Identify which cell holds the provided text, then report its [x, y] central coordinate. 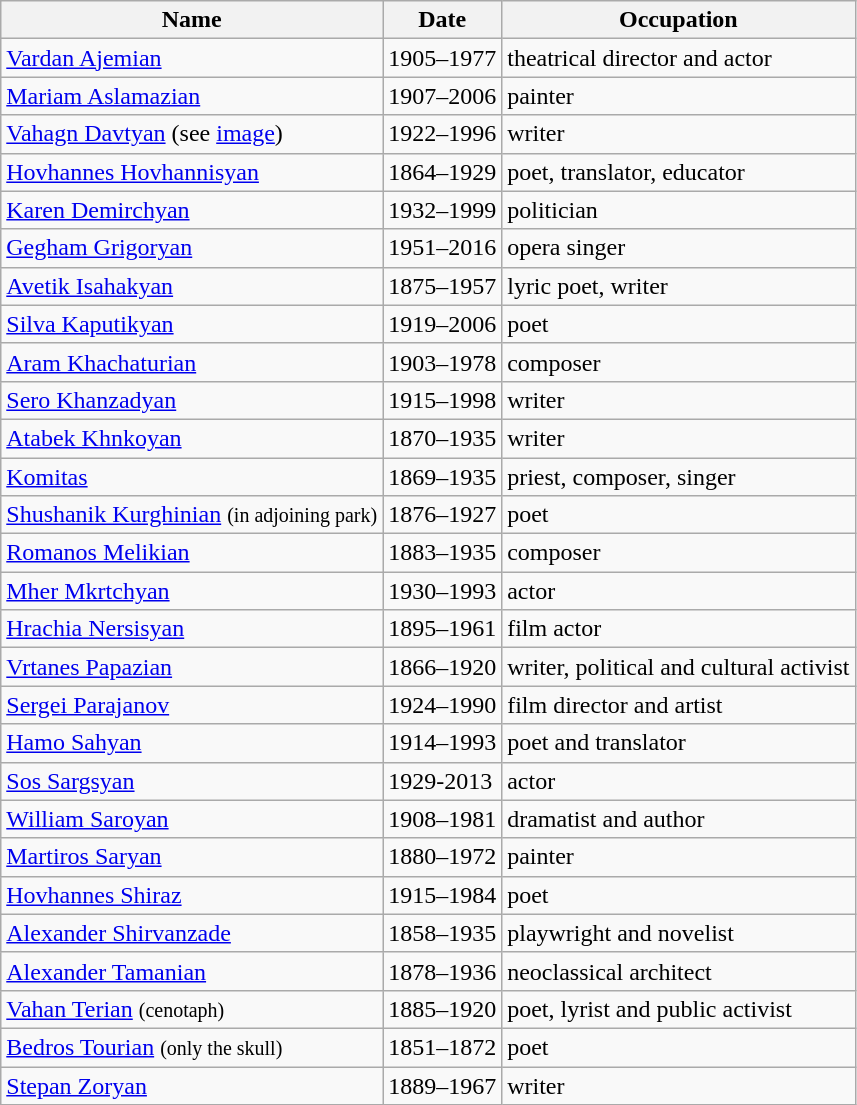
1870–1935 [442, 438]
1908–1981 [442, 819]
dramatist and author [678, 819]
film actor [678, 629]
1922–1996 [442, 134]
Sos Sargsyan [192, 781]
1907–2006 [442, 96]
priest, composer, singer [678, 477]
1866–1920 [442, 667]
Aram Khachaturian [192, 362]
Martiros Saryan [192, 857]
writer, political and cultural activist [678, 667]
Sergei Parajanov [192, 705]
1858–1935 [442, 933]
Occupation [678, 20]
Hovhannes Shiraz [192, 895]
1880–1972 [442, 857]
1919–2006 [442, 324]
theatrical director and actor [678, 58]
1914–1993 [442, 743]
1883–1935 [442, 553]
Vahan Terian (cenotaph) [192, 1009]
opera singer [678, 248]
Vahagn Davtyan (see image) [192, 134]
Alexander Shirvanzade [192, 933]
1876–1927 [442, 515]
Hamo Sahyan [192, 743]
Avetik Isahakyan [192, 286]
1903–1978 [442, 362]
Komitas [192, 477]
1929-2013 [442, 781]
Shushanik Kurghinian (in adjoining park) [192, 515]
Karen Demirchyan [192, 210]
1895–1961 [442, 629]
playwright and novelist [678, 933]
Mher Mkrtchyan [192, 591]
1851–1872 [442, 1047]
Vrtanes Papazian [192, 667]
Gegham Grigoryan [192, 248]
1930–1993 [442, 591]
Romanos Melikian [192, 553]
Sero Khanzadyan [192, 400]
poet and translator [678, 743]
1885–1920 [442, 1009]
1905–1977 [442, 58]
lyric poet, writer [678, 286]
1889–1967 [442, 1085]
Silva Kaputikyan [192, 324]
Vardan Ajemian [192, 58]
1932–1999 [442, 210]
film director and artist [678, 705]
Hovhannes Hovhannisyan [192, 172]
neoclassical architect [678, 971]
1915–1984 [442, 895]
William Saroyan [192, 819]
1878–1936 [442, 971]
1864–1929 [442, 172]
1951–2016 [442, 248]
Date [442, 20]
Hrachia Nersisyan [192, 629]
Stepan Zoryan [192, 1085]
1915–1998 [442, 400]
1869–1935 [442, 477]
Alexander Tamanian [192, 971]
poet, translator, educator [678, 172]
politician [678, 210]
poet, lyrist and public activist [678, 1009]
Atabek Khnkoyan [192, 438]
1875–1957 [442, 286]
Name [192, 20]
Bedros Tourian (only the skull) [192, 1047]
Mariam Aslamazian [192, 96]
1924–1990 [442, 705]
